For the text-containing cell, return its midpoint in (x, y) coordinate format. 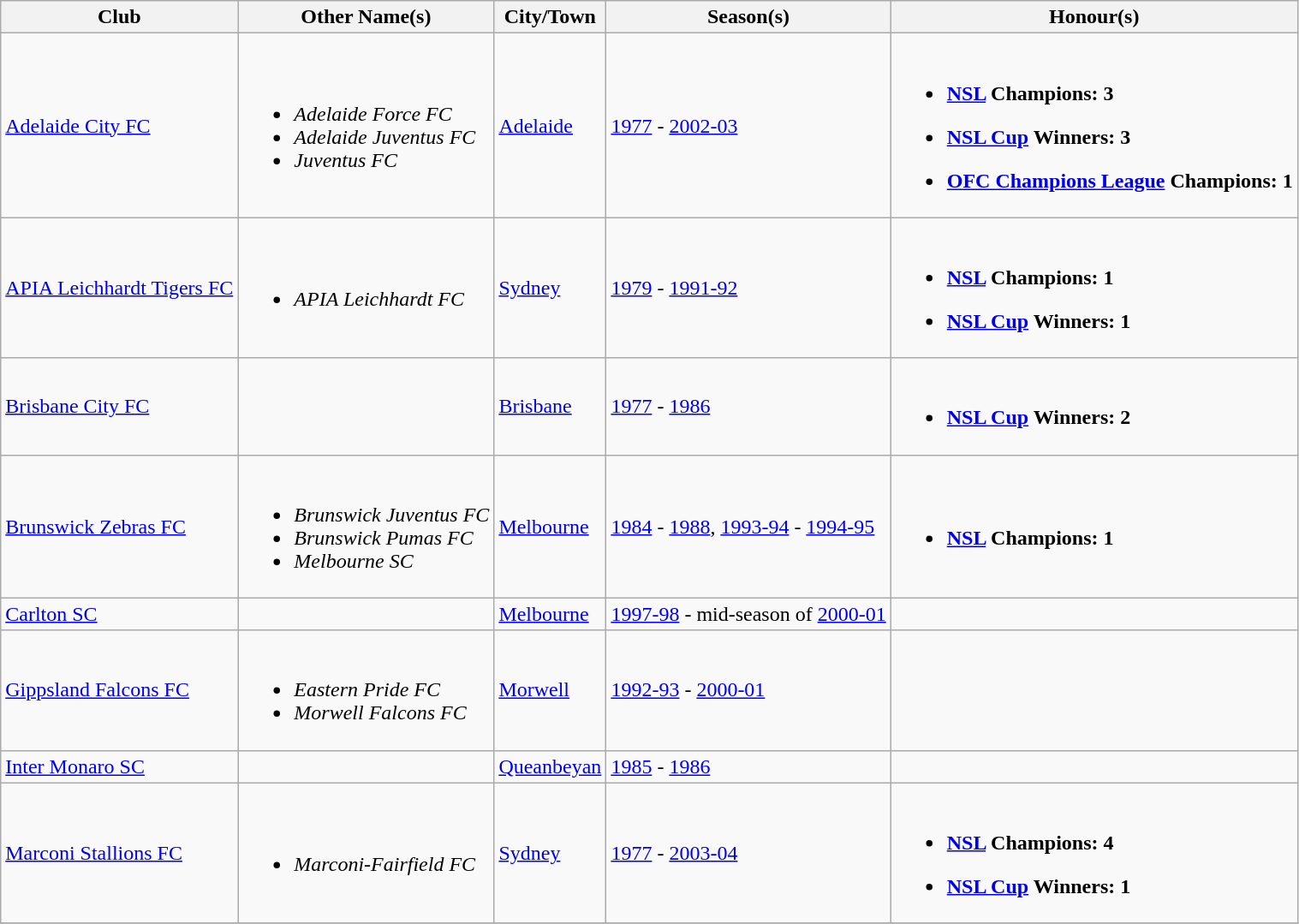
Brisbane City FC (120, 406)
Club (120, 17)
Adelaide Force FCAdelaide Juventus FCJuventus FC (366, 125)
APIA Leichhardt Tigers FC (120, 288)
1984 - 1988, 1993-94 - 1994-95 (748, 526)
Brisbane (550, 406)
Brunswick Zebras FC (120, 526)
NSL Champions: 4NSL Cup Winners: 1 (1094, 853)
Honour(s) (1094, 17)
1977 - 2002-03 (748, 125)
Season(s) (748, 17)
1992-93 - 2000-01 (748, 690)
Queanbeyan (550, 766)
Marconi-Fairfield FC (366, 853)
APIA Leichhardt FC (366, 288)
NSL Champions: 1NSL Cup Winners: 1 (1094, 288)
Morwell (550, 690)
City/Town (550, 17)
Adelaide (550, 125)
1977 - 1986 (748, 406)
1977 - 2003-04 (748, 853)
NSL Champions: 1 (1094, 526)
1985 - 1986 (748, 766)
Brunswick Juventus FCBrunswick Pumas FCMelbourne SC (366, 526)
1979 - 1991-92 (748, 288)
1997-98 - mid-season of 2000-01 (748, 614)
Gippsland Falcons FC (120, 690)
NSL Champions: 3NSL Cup Winners: 3OFC Champions League Champions: 1 (1094, 125)
Other Name(s) (366, 17)
Eastern Pride FCMorwell Falcons FC (366, 690)
Carlton SC (120, 614)
Adelaide City FC (120, 125)
NSL Cup Winners: 2 (1094, 406)
Marconi Stallions FC (120, 853)
Inter Monaro SC (120, 766)
